Return (x, y) of the center of cell containing provided text 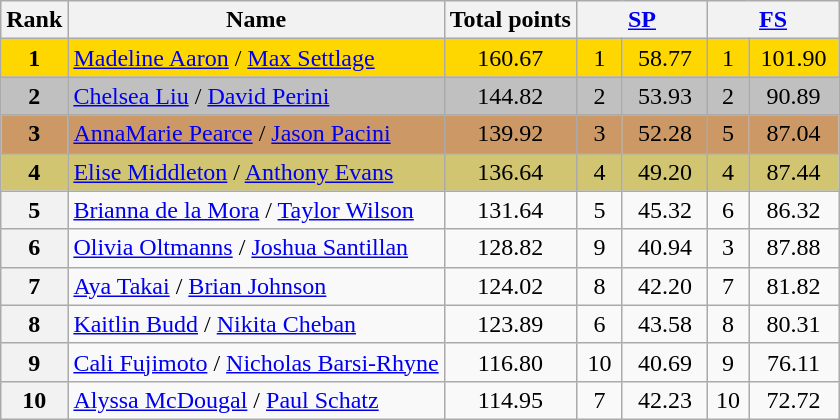
Kaitlin Budd / Nikita Cheban (256, 324)
139.92 (510, 134)
116.80 (510, 362)
160.67 (510, 58)
58.77 (664, 58)
AnnaMarie Pearce / Jason Pacini (256, 134)
53.93 (664, 96)
136.64 (510, 172)
87.88 (793, 248)
114.95 (510, 400)
86.32 (793, 210)
42.20 (664, 286)
87.44 (793, 172)
Aya Takai / Brian Johnson (256, 286)
72.72 (793, 400)
40.69 (664, 362)
Cali Fujimoto / Nicholas Barsi-Rhyne (256, 362)
Chelsea Liu / David Perini (256, 96)
49.20 (664, 172)
Total points (510, 20)
Madeline Aaron / Max Settlage (256, 58)
Olivia Oltmanns / Joshua Santillan (256, 248)
124.02 (510, 286)
Name (256, 20)
42.23 (664, 400)
80.31 (793, 324)
Elise Middleton / Anthony Evans (256, 172)
81.82 (793, 286)
45.32 (664, 210)
Rank (34, 20)
40.94 (664, 248)
123.89 (510, 324)
43.58 (664, 324)
Brianna de la Mora / Taylor Wilson (256, 210)
Alyssa McDougal / Paul Schatz (256, 400)
FS (774, 20)
SP (642, 20)
76.11 (793, 362)
128.82 (510, 248)
101.90 (793, 58)
52.28 (664, 134)
144.82 (510, 96)
87.04 (793, 134)
131.64 (510, 210)
90.89 (793, 96)
